Scan for the cell matching the given text and deliver its [x, y] coordinate at center. 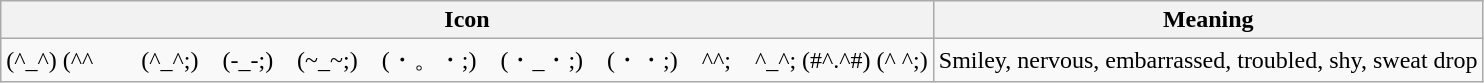
Icon [468, 20]
Smiley, nervous, embarrassed, troubled, shy, sweat drop [1208, 60]
Meaning [1208, 20]
(^_^) (^^ゞ (^_^;) (-_-;) (~_~;) (・。・;) (・_・;) (・・;) ^^; ^_^; (#^.^#) (^ ^;) [468, 60]
